From the cell containing the given text, extract its center point as [x, y] coordinate. 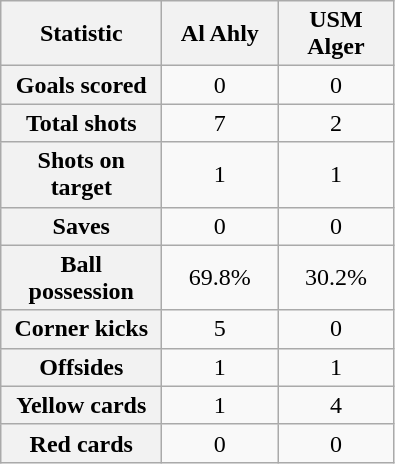
Ball possession [82, 278]
30.2% [336, 278]
Saves [82, 226]
Shots on target [82, 174]
Total shots [82, 123]
Yellow cards [82, 405]
5 [220, 329]
USM Alger [336, 34]
69.8% [220, 278]
7 [220, 123]
Corner kicks [82, 329]
Offsides [82, 367]
Al Ahly [220, 34]
Goals scored [82, 85]
Statistic [82, 34]
Red cards [82, 443]
2 [336, 123]
4 [336, 405]
